Detect which cell encompasses the target text, then output its (X, Y) center coordinate. 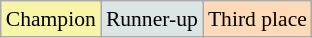
Champion (51, 19)
Third place (258, 19)
Runner-up (152, 19)
